Pinpoint the cell where the given text exists, returning its [x, y] midpoint coordinate. 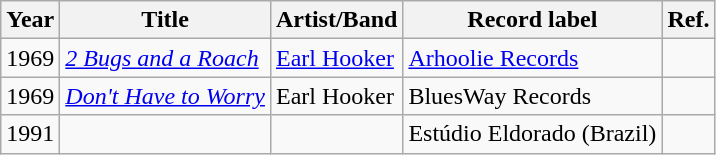
Estúdio Eldorado (Brazil) [532, 134]
BluesWay Records [532, 96]
Arhoolie Records [532, 58]
Artist/Band [336, 20]
Title [166, 20]
Year [30, 20]
1991 [30, 134]
2 Bugs and a Roach [166, 58]
Ref. [688, 20]
Don't Have to Worry [166, 96]
Record label [532, 20]
